Detect which cell encompasses the target text, then output its [x, y] center coordinate. 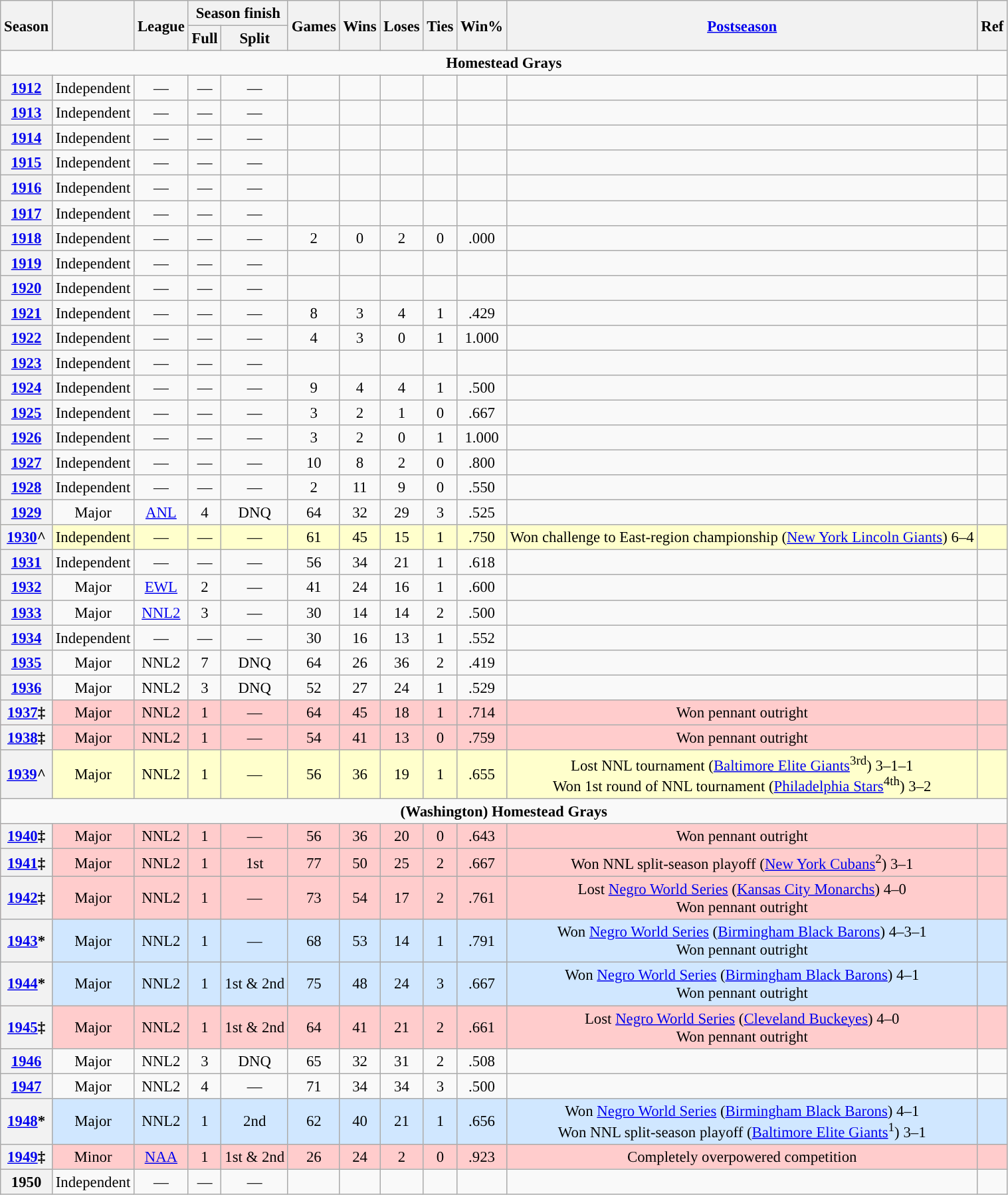
27 [360, 688]
.643 [482, 836]
15 [401, 537]
17 [401, 898]
Postseason [742, 25]
.508 [482, 1061]
1941‡ [27, 863]
1930^ [27, 537]
Full [205, 39]
1932 [27, 588]
1946 [27, 1061]
1948* [27, 1121]
Ties [440, 25]
1944* [27, 984]
Won Negro World Series (Birmingham Black Barons) 4–1Won NNL split-season playoff (Baltimore Elite Giants1) 3–1 [742, 1121]
1912 [27, 88]
20 [401, 836]
.419 [482, 662]
1928 [27, 488]
(Washington) Homestead Grays [504, 812]
1923 [27, 363]
.661 [482, 1027]
1949‡ [27, 1157]
Lost Negro World Series (Kansas City Monarchs) 4–0Won pennant outright [742, 898]
.923 [482, 1157]
1919 [27, 263]
Won Negro World Series (Birmingham Black Barons) 4–3–1Won pennant outright [742, 941]
Minor [93, 1157]
.000 [482, 238]
1942‡ [27, 898]
.714 [482, 713]
1939^ [27, 775]
1933 [27, 612]
1917 [27, 213]
1921 [27, 313]
Wins [360, 25]
.800 [482, 463]
73 [314, 898]
77 [314, 863]
1940‡ [27, 836]
NAA [161, 1157]
League [161, 25]
Lost NNL tournament (Baltimore Elite Giants3rd) 3–1–1Won 1st round of NNL tournament (Philadelphia Stars4th) 3–2 [742, 775]
1929 [27, 513]
Won Negro World Series (Birmingham Black Barons) 4–1Won pennant outright [742, 984]
53 [360, 941]
ANL [161, 513]
1926 [27, 438]
.618 [482, 563]
1913 [27, 113]
Completely overpowered competition [742, 1157]
65 [314, 1061]
1943* [27, 941]
61 [314, 537]
.525 [482, 513]
48 [360, 984]
1934 [27, 638]
1924 [27, 388]
Won NNL split-season playoff (New York Cubans2) 3–1 [742, 863]
1925 [27, 413]
.429 [482, 313]
1914 [27, 138]
Lost Negro World Series (Cleveland Buckeyes) 4–0Won pennant outright [742, 1027]
1935 [27, 662]
Split [254, 39]
29 [401, 513]
1st [254, 863]
1916 [27, 188]
71 [314, 1086]
.655 [482, 775]
Won challenge to East-region championship (New York Lincoln Giants) 6–4 [742, 537]
Season [27, 25]
.759 [482, 737]
1931 [27, 563]
Loses [401, 25]
Win% [482, 25]
.791 [482, 941]
50 [360, 863]
75 [314, 984]
.761 [482, 898]
1927 [27, 463]
.656 [482, 1121]
1920 [27, 288]
.750 [482, 537]
10 [314, 463]
11 [360, 488]
Season finish [238, 13]
1938‡ [27, 737]
1950 [27, 1182]
40 [360, 1121]
1922 [27, 338]
.552 [482, 638]
62 [314, 1121]
25 [401, 863]
Ref [993, 25]
1918 [27, 238]
1947 [27, 1086]
1936 [27, 688]
18 [401, 713]
Games [314, 25]
EWL [161, 588]
Homestead Grays [504, 63]
2nd [254, 1121]
1915 [27, 163]
.550 [482, 488]
68 [314, 941]
31 [401, 1061]
19 [401, 775]
.600 [482, 588]
.529 [482, 688]
52 [314, 688]
7 [205, 662]
1937‡ [27, 713]
1945‡ [27, 1027]
